Return the [X, Y] coordinate for the center point of the cell that contains the specified text.  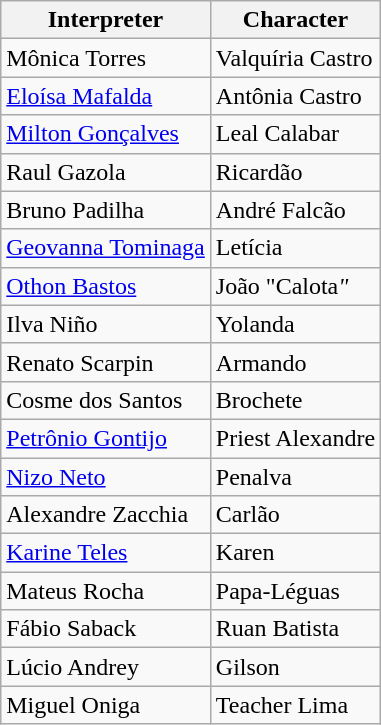
Mateus Rocha [106, 591]
Teacher Lima [295, 705]
Penalva [295, 477]
Othon Bastos [106, 286]
Nizo Neto [106, 477]
Papa-Léguas [295, 591]
Yolanda [295, 324]
Gilson [295, 667]
Interpreter [106, 20]
Carlão [295, 515]
Mônica Torres [106, 58]
Eloísa Mafalda [106, 96]
Ilva Niño [106, 324]
Petrônio Gontijo [106, 438]
Lúcio Andrey [106, 667]
Priest Alexandre [295, 438]
Antônia Castro [295, 96]
André Falcão [295, 210]
Ruan Batista [295, 629]
João "Calota" [295, 286]
Karine Teles [106, 553]
Alexandre Zacchia [106, 515]
Armando [295, 362]
Valquíria Castro [295, 58]
Raul Gazola [106, 172]
Ricardão [295, 172]
Letícia [295, 248]
Karen [295, 553]
Miguel Oniga [106, 705]
Bruno Padilha [106, 210]
Milton Gonçalves [106, 134]
Leal Calabar [295, 134]
Brochete [295, 400]
Renato Scarpin [106, 362]
Geovanna Tominaga [106, 248]
Character [295, 20]
Fábio Saback [106, 629]
Cosme dos Santos [106, 400]
